Determine the (X, Y) coordinate at the center of the cell enclosing the given text.  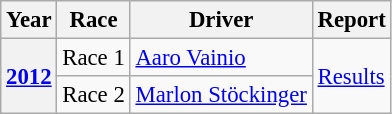
Results (352, 76)
Race (94, 20)
2012 (29, 76)
Year (29, 20)
Aaro Vainio (221, 58)
Report (352, 20)
Marlon Stöckinger (221, 95)
Race 2 (94, 95)
Race 1 (94, 58)
Driver (221, 20)
